Provide the (x, y) coordinate of the cell's center where the given text is located.  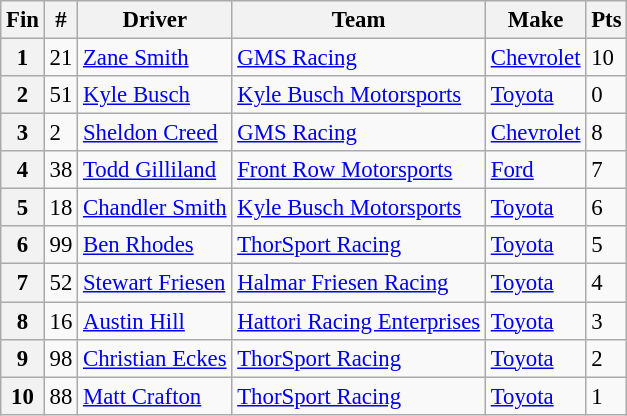
99 (60, 245)
16 (60, 321)
Stewart Friesen (155, 283)
52 (60, 283)
Zane Smith (155, 58)
Chandler Smith (155, 208)
Pts (606, 20)
# (60, 20)
21 (60, 58)
Make (535, 20)
Christian Eckes (155, 358)
51 (60, 95)
Kyle Busch (155, 95)
Sheldon Creed (155, 133)
9 (23, 358)
Todd Gilliland (155, 170)
Front Row Motorsports (359, 170)
Fin (23, 20)
Ford (535, 170)
Driver (155, 20)
Matt Crafton (155, 396)
88 (60, 396)
38 (60, 170)
0 (606, 95)
Hattori Racing Enterprises (359, 321)
Austin Hill (155, 321)
Ben Rhodes (155, 245)
Halmar Friesen Racing (359, 283)
Team (359, 20)
18 (60, 208)
98 (60, 358)
